For the text-containing cell, return its midpoint in (x, y) coordinate format. 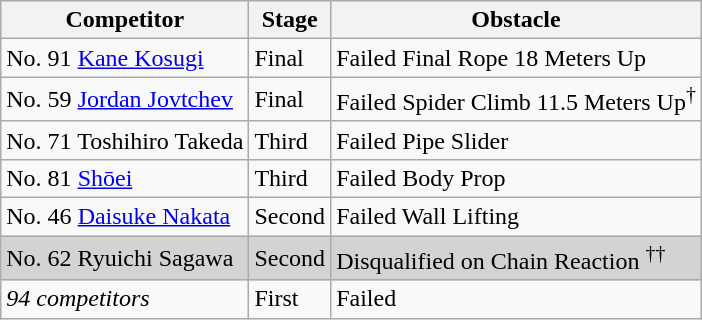
First (290, 299)
94 competitors (125, 299)
No. 71 Toshihiro Takeda (125, 140)
Obstacle (516, 20)
No. 62 Ryuichi Sagawa (125, 258)
Failed Spider Climb 11.5 Meters Up† (516, 100)
Failed Wall Lifting (516, 217)
Failed Pipe Slider (516, 140)
Failed Final Rope 18 Meters Up (516, 58)
No. 91 Kane Kosugi (125, 58)
Failed Body Prop (516, 178)
No. 46 Daisuke Nakata (125, 217)
No. 81 Shōei (125, 178)
Failed (516, 299)
Stage (290, 20)
Disqualified on Chain Reaction †† (516, 258)
No. 59 Jordan Jovtchev (125, 100)
Competitor (125, 20)
